Find where the given text appears and provide that cell's center as (X, Y) coordinate. 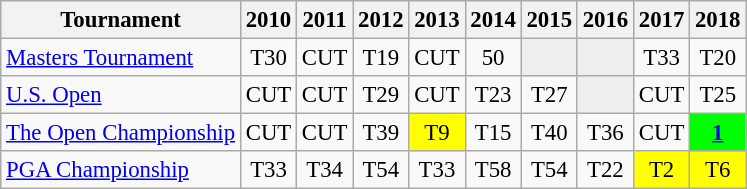
PGA Championship (121, 170)
2013 (437, 20)
2017 (661, 20)
50 (493, 58)
T19 (381, 58)
T36 (605, 133)
T15 (493, 133)
T30 (268, 58)
1 (718, 133)
2010 (268, 20)
T9 (437, 133)
Tournament (121, 20)
T58 (493, 170)
2018 (718, 20)
The Open Championship (121, 133)
T23 (493, 95)
T2 (661, 170)
U.S. Open (121, 95)
T25 (718, 95)
2014 (493, 20)
T27 (549, 95)
T22 (605, 170)
T34 (325, 170)
T29 (381, 95)
T39 (381, 133)
T20 (718, 58)
Masters Tournament (121, 58)
2016 (605, 20)
T6 (718, 170)
2015 (549, 20)
2011 (325, 20)
2012 (381, 20)
T40 (549, 133)
